Identify which cell holds the provided text, then report its [X, Y] central coordinate. 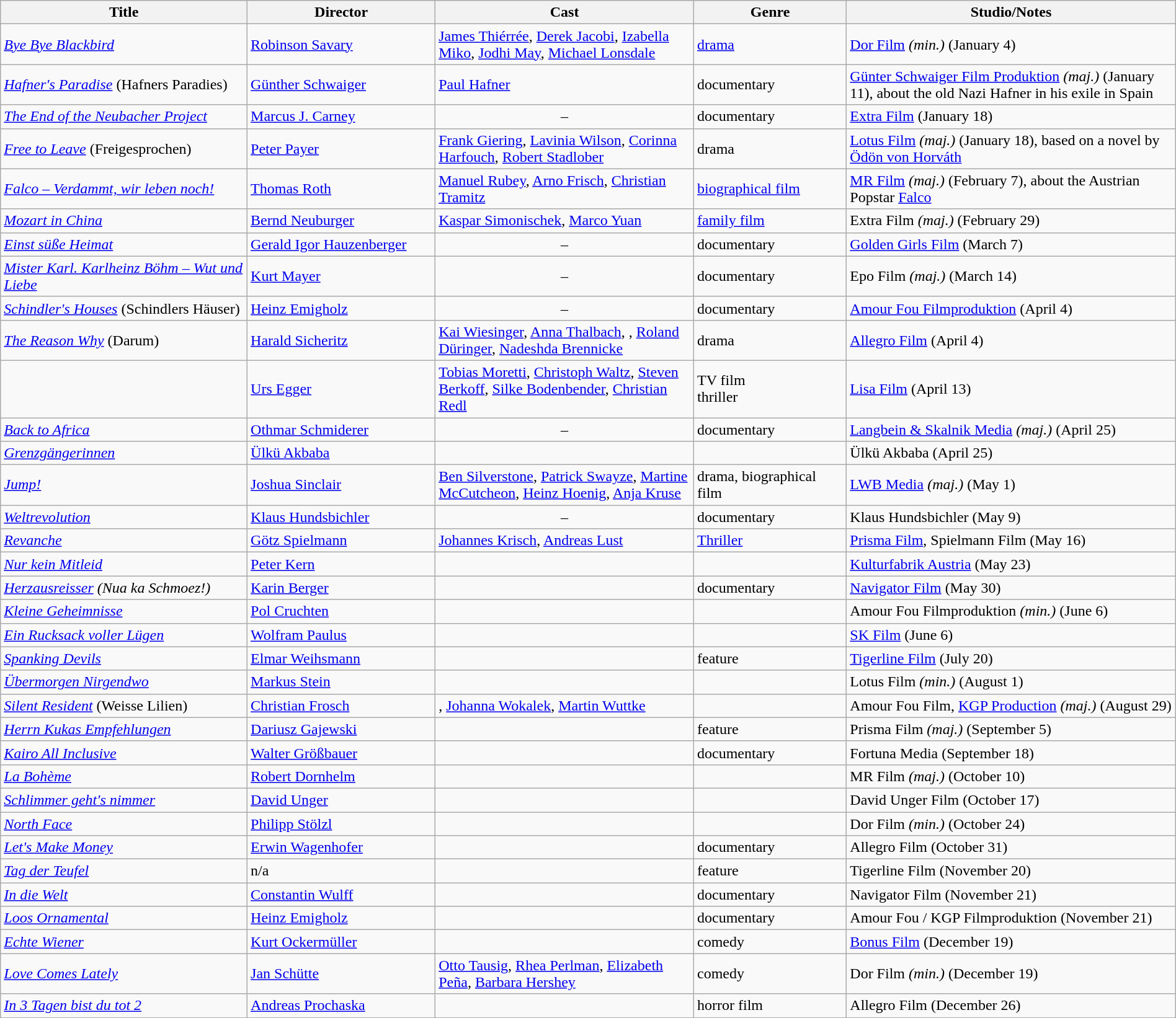
Jump! [124, 485]
In 3 Tagen bist du tot 2 [124, 1006]
Schindler's Houses (Schindlers Häuser) [124, 308]
drama, biographical film [770, 485]
Dor Film (min.) (January 4) [1011, 45]
horror film [770, 1006]
David Unger Film (October 17) [1011, 800]
TV film thriller [770, 389]
Bonus Film (December 19) [1011, 942]
Bernd Neuburger [341, 221]
Lotus Film (min.) (August 1) [1011, 682]
In die Welt [124, 895]
n/a [341, 871]
Walter Größbauer [341, 753]
Hafner's Paradise (Hafners Paradies) [124, 84]
Urs Egger [341, 389]
Allegro Film (December 26) [1011, 1006]
Kai Wiesinger, Anna Thalbach, , Roland Düringer, Nadeshda Brennicke [564, 340]
Navigator Film (May 30) [1011, 588]
Karin Berger [341, 588]
LWB Media (maj.) (May 1) [1011, 485]
Wolfram Paulus [341, 635]
Extra Film (January 18) [1011, 117]
Ülkü Akbaba [341, 453]
Kulturfabrik Austria (May 23) [1011, 564]
Langbein & Skalnik Media (maj.) (April 25) [1011, 430]
Lisa Film (April 13) [1011, 389]
Allegro Film (October 31) [1011, 848]
Erwin Wagenhofer [341, 848]
Navigator Film (November 21) [1011, 895]
Epo Film (maj.) (March 14) [1011, 277]
Jan Schütte [341, 973]
Marcus J. Carney [341, 117]
, Johanna Wokalek, Martin Wuttke [564, 706]
Fortuna Media (September 18) [1011, 753]
Revanche [124, 541]
Amour Fou Filmproduktion (April 4) [1011, 308]
SK Film (June 6) [1011, 635]
Robinson Savary [341, 45]
Let's Make Money [124, 848]
Ülkü Akbaba (April 25) [1011, 453]
Robert Dornhelm [341, 776]
Günther Schwaiger [341, 84]
Johannes Krisch, Andreas Lust [564, 541]
Constantin Wulff [341, 895]
Tag der Teufel [124, 871]
James Thiérrée, Derek Jacobi, Izabella Miko, Jodhi May, Michael Lonsdale [564, 45]
Herzausreisser (Nua ka Schmoez!) [124, 588]
Grenzgängerinnen [124, 453]
Free to Leave (Freigesprochen) [124, 149]
MR Film (maj.) (October 10) [1011, 776]
Cast [564, 12]
biographical film [770, 188]
Frank Giering, Lavinia Wilson, Corinna Harfouch, Robert Stadlober [564, 149]
Bye Bye Blackbird [124, 45]
Director [341, 12]
North Face [124, 824]
Falco – Verdammt, wir leben noch! [124, 188]
Elmar Weihsmann [341, 658]
Mozart in China [124, 221]
family film [770, 221]
The End of the Neubacher Project [124, 117]
Prisma Film, Spielmann Film (May 16) [1011, 541]
Allegro Film (April 4) [1011, 340]
Einst süße Heimat [124, 244]
Paul Hafner [564, 84]
Christian Frosch [341, 706]
Title [124, 12]
Pol Cruchten [341, 611]
Weltrevolution [124, 517]
Loos Ornamental [124, 918]
Philipp Stölzl [341, 824]
Klaus Hundsbichler [341, 517]
Herrn Kukas Empfehlungen [124, 729]
Othmar Schmiderer [341, 430]
Extra Film (maj.) (February 29) [1011, 221]
Kairo All Inclusive [124, 753]
Love Comes Lately [124, 973]
Golden Girls Film (March 7) [1011, 244]
Dariusz Gajewski [341, 729]
Silent Resident (Weisse Lilien) [124, 706]
Nur kein Mitleid [124, 564]
Manuel Rubey, Arno Frisch, Christian Tramitz [564, 188]
Thriller [770, 541]
Prisma Film (maj.) (September 5) [1011, 729]
Joshua Sinclair [341, 485]
David Unger [341, 800]
Spanking Devils [124, 658]
Otto Tausig, Rhea Perlman, Elizabeth Peña, Barbara Hershey [564, 973]
Peter Payer [341, 149]
Tigerline Film (November 20) [1011, 871]
Dor Film (min.) (December 19) [1011, 973]
Ben Silverstone, Patrick Swayze, Martine McCutcheon, Heinz Hoenig, Anja Kruse [564, 485]
Tigerline Film (July 20) [1011, 658]
Genre [770, 12]
Kurt Mayer [341, 277]
Echte Wiener [124, 942]
Mister Karl. Karlheinz Böhm – Wut und Liebe [124, 277]
Harald Sicheritz [341, 340]
Günter Schwaiger Film Produktion (maj.) (January 11), about the old Nazi Hafner in his exile in Spain [1011, 84]
Kaspar Simonischek, Marco Yuan [564, 221]
Amour Fou Film, KGP Production (maj.) (August 29) [1011, 706]
The Reason Why (Darum) [124, 340]
Markus Stein [341, 682]
Tobias Moretti, Christoph Waltz, Steven Berkoff, Silke Bodenbender, Christian Redl [564, 389]
Peter Kern [341, 564]
Übermorgen Nirgendwo [124, 682]
Amour Fou Filmproduktion (min.) (June 6) [1011, 611]
Gerald Igor Hauzenberger [341, 244]
Andreas Prochaska [341, 1006]
Götz Spielmann [341, 541]
Studio/Notes [1011, 12]
Klaus Hundsbichler (May 9) [1011, 517]
Kurt Ockermüller [341, 942]
Ein Rucksack voller Lügen [124, 635]
Kleine Geheimnisse [124, 611]
Lotus Film (maj.) (January 18), based on a novel by Ödön von Horváth [1011, 149]
Thomas Roth [341, 188]
Back to Africa [124, 430]
MR Film (maj.) (February 7), about the Austrian Popstar Falco [1011, 188]
Dor Film (min.) (October 24) [1011, 824]
Schlimmer geht's nimmer [124, 800]
Amour Fou / KGP Filmproduktion (November 21) [1011, 918]
La Bohème [124, 776]
